Locate the cell with the specified text and output its (X, Y) center coordinate. 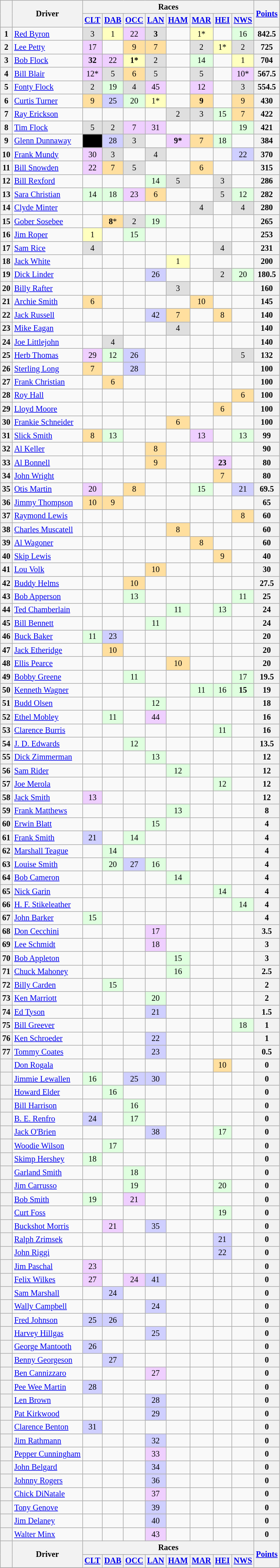
Jack Smith (48, 797)
Ed Tyson (48, 1012)
Chick DiNatale (48, 1494)
Don Rogala (48, 1065)
842.5 (267, 34)
9* (178, 141)
370 (267, 154)
90 (267, 449)
Curtis Turner (48, 101)
Curt Foss (48, 1213)
200 (267, 262)
Bill Snowden (48, 168)
Bill Rexford (48, 181)
70 (6, 958)
John Belgard (48, 1467)
Frank Mundy (48, 154)
Ken Schroeder (48, 1039)
John Wright (48, 476)
54 (6, 744)
Al Keller (48, 449)
Sara Christian (48, 195)
49 (6, 677)
280 (267, 208)
Buckshot Morris (48, 1226)
Pepper Cunningham (48, 1454)
Pat Kirkwood (48, 1414)
Glenn Dunnaway (48, 141)
George Mantooth (48, 1347)
Tony Genove (48, 1507)
180.5 (267, 275)
8* (113, 221)
68 (6, 931)
554.5 (267, 87)
Bob Flock (48, 61)
Benny Georgeson (48, 1360)
Frank Matthews (48, 811)
0.5 (267, 1052)
46 (6, 637)
Otis Martin (48, 489)
13.5 (267, 744)
Jim Roper (48, 234)
19.5 (267, 677)
Budd Olsen (48, 703)
286 (267, 181)
Chuck Mahoney (48, 972)
725 (267, 47)
77 (6, 1052)
B. E. Renfro (48, 1119)
Dick Linder (48, 275)
Red Byron (48, 34)
62 (6, 851)
Ted Chamberlain (48, 610)
Woodie Wilson (48, 1146)
47 (6, 650)
69.5 (267, 489)
Ray Erickson (48, 114)
Jim Carrusso (48, 1186)
64 (6, 878)
H. F. Stikeleather (48, 904)
Wally Campbell (48, 1306)
Roy Hall (48, 395)
12* (93, 74)
Skip Lewis (48, 556)
Harvey Hillgas (48, 1333)
Buddy Helms (48, 583)
567.5 (267, 74)
Sterling Long (48, 369)
253 (267, 234)
2.5 (267, 972)
Nick Garin (48, 891)
1.5 (267, 1012)
421 (267, 127)
145 (267, 302)
Clyde Minter (48, 208)
John Barker (48, 918)
55 (6, 757)
704 (267, 61)
Raymond Lewis (48, 516)
Ken Marriott (48, 998)
Ben Cannizzaro (48, 1373)
Kenneth Wagner (48, 690)
Ellis Pearce (48, 664)
59 (6, 811)
Jim Rathmann (48, 1441)
Sam Rider (48, 771)
Jim Paschal (48, 1266)
27.5 (267, 583)
Al Wagoner (48, 543)
J. D. Edwards (48, 744)
53 (6, 730)
75 (6, 1025)
10* (243, 74)
Clarence Burris (48, 730)
Skimp Hershey (48, 1159)
Bobby Greene (48, 677)
Joe Merola (48, 784)
Len Brown (48, 1400)
Lee Schmidt (48, 945)
Frank Christian (48, 382)
Lee Petty (48, 47)
Jimmie Lewallen (48, 1079)
Lloyd Moore (48, 409)
69 (6, 945)
Bob Apperson (48, 596)
Johnny Rogers (48, 1481)
Lou Volk (48, 570)
132 (267, 355)
Tommy Coates (48, 1052)
430 (267, 101)
Ralph Zrimsek (48, 1240)
99 (267, 435)
Marshall Teague (48, 851)
51 (6, 703)
Bill Greever (48, 1025)
Gober Sosebee (48, 221)
Ethel Mobley (48, 717)
Clarence Benton (48, 1427)
72 (6, 985)
Charles Muscatell (48, 529)
Louise Smith (48, 864)
Bill Bennett (48, 623)
Slick Smith (48, 435)
Felix Wilkes (48, 1280)
Jack Russell (48, 315)
Walter Minx (48, 1534)
3.5 (267, 931)
Bob Cameron (48, 878)
Frankie Schneider (48, 422)
384 (267, 141)
Bill Blair (48, 74)
Tim Flock (48, 127)
231 (267, 248)
Herb Thomas (48, 355)
58 (6, 797)
Pee Wee Martin (48, 1387)
61 (6, 838)
422 (267, 114)
48 (6, 664)
Mike Eagan (48, 328)
Jimmy Thompson (48, 503)
67 (6, 918)
57 (6, 784)
Fonty Flock (48, 87)
Garland Smith (48, 1172)
Howard Elder (48, 1092)
282 (267, 195)
56 (6, 771)
Al Bonnell (48, 463)
Fred Johnson (48, 1320)
315 (267, 168)
63 (6, 864)
John Riggi (48, 1253)
Jack Etheridge (48, 650)
74 (6, 1012)
160 (267, 288)
Sam Marshall (48, 1293)
Jim Delaney (48, 1521)
265 (267, 221)
Don Cecchini (48, 931)
Joe Littlejohn (48, 342)
Buck Baker (48, 637)
52 (6, 717)
Bob Smith (48, 1199)
76 (6, 1039)
Bill Harrison (48, 1105)
Erwin Blatt (48, 824)
Sam Rice (48, 248)
Billy Rafter (48, 288)
66 (6, 904)
Jack O'Brien (48, 1132)
Billy Carden (48, 985)
Archie Smith (48, 302)
50 (6, 690)
Dick Zimmerman (48, 757)
Jack White (48, 262)
Frank Smith (48, 838)
71 (6, 972)
Bob Appleton (48, 958)
73 (6, 998)
